Locate the cell with the specified text and output its (X, Y) center coordinate. 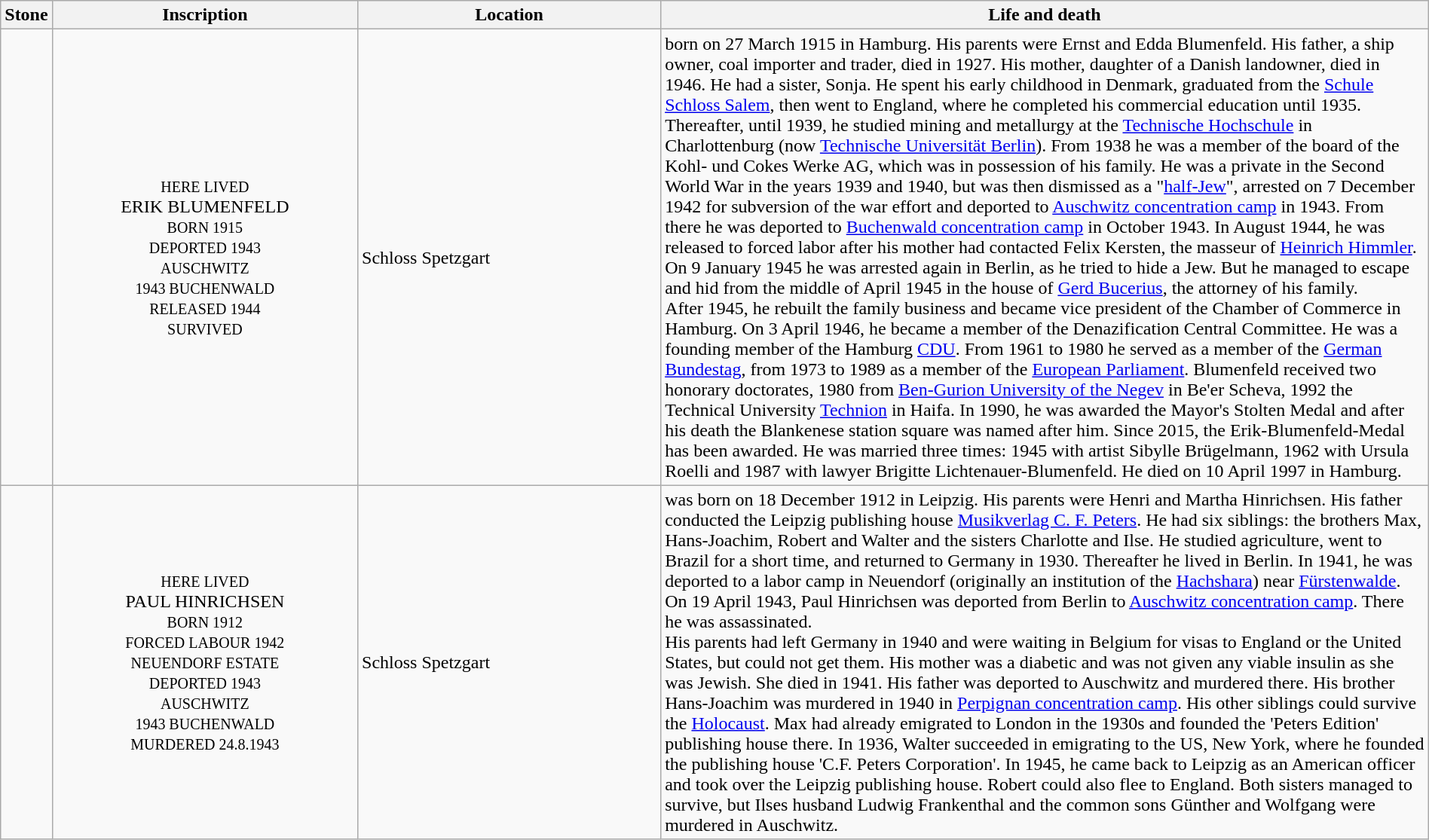
Stone (26, 15)
HERE LIVEDPAUL HINRICHSENBORN 1912FORCED LABOUR 1942NEUENDORF ESTATEDEPORTED 1943AUSCHWITZ1943 BUCHENWALDMURDERED 24.8.1943 (205, 662)
Location (509, 15)
HERE LIVEDERIK BLUMENFELDBORN 1915DEPORTED 1943AUSCHWITZ1943 BUCHENWALDRELEASED 1944SURVIVED (205, 258)
Life and death (1045, 15)
Inscription (205, 15)
